Scan for the cell matching the given text and deliver its [x, y] coordinate at center. 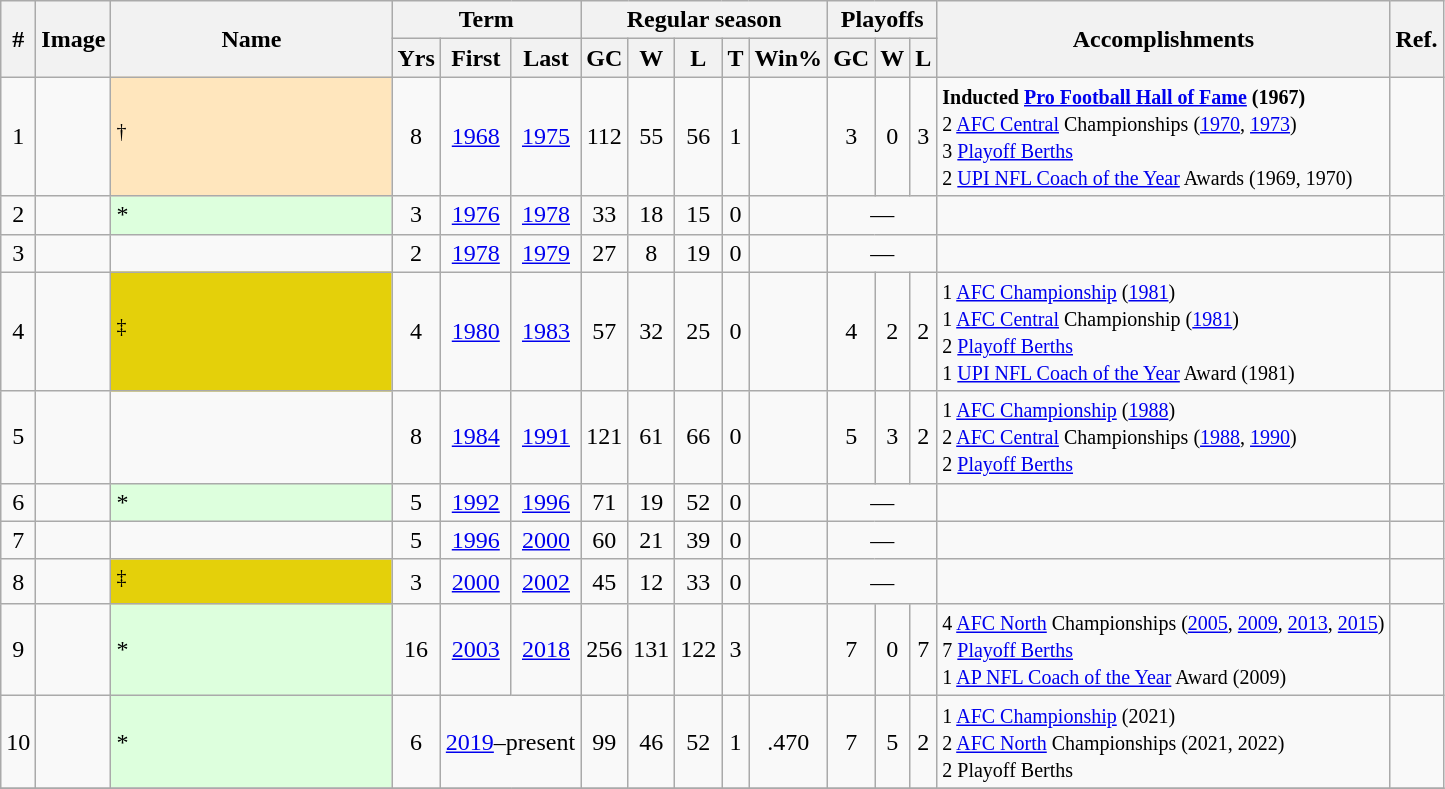
32 [652, 332]
256 [604, 650]
First [476, 58]
46 [652, 742]
† [252, 136]
1976 [476, 215]
Win% [788, 58]
Accomplishments [1164, 39]
Name [252, 39]
121 [604, 437]
Playoffs [882, 20]
T [736, 58]
1968 [476, 136]
Term [486, 20]
66 [698, 437]
Inducted Pro Football Hall of Fame (1967)2 AFC Central Championships (1970, 1973)3 Playoff Berths 2 UPI NFL Coach of the Year Awards (1969, 1970) [1164, 136]
45 [604, 582]
18 [652, 215]
131 [652, 650]
99 [604, 742]
.470 [788, 742]
16 [416, 650]
112 [604, 136]
71 [604, 502]
61 [652, 437]
2019–present [510, 742]
4 AFC North Championships (2005, 2009, 2013, 2015)7 Playoff Berths 1 AP NFL Coach of the Year Award (2009) [1164, 650]
Yrs [416, 58]
55 [652, 136]
60 [604, 540]
1983 [546, 332]
2018 [546, 650]
Ref. [1416, 39]
1975 [546, 136]
2002 [546, 582]
1984 [476, 437]
21 [652, 540]
1979 [546, 253]
9 [18, 650]
56 [698, 136]
1 AFC Championship (2021) 2 AFC North Championships (2021, 2022)2 Playoff Berths [1164, 742]
2003 [476, 650]
122 [698, 650]
Regular season [704, 20]
27 [604, 253]
1 AFC Championship (1981)1 AFC Central Championship (1981)2 Playoff Berths 1 UPI NFL Coach of the Year Award (1981) [1164, 332]
57 [604, 332]
39 [698, 540]
1980 [476, 332]
# [18, 39]
15 [698, 215]
Last [546, 58]
1992 [476, 502]
Image [74, 39]
25 [698, 332]
12 [652, 582]
1 AFC Championship (1988)2 AFC Central Championships (1988, 1990)2 Playoff Berths [1164, 437]
10 [18, 742]
1991 [546, 437]
